For the text-containing cell, return its midpoint in [x, y] coordinate format. 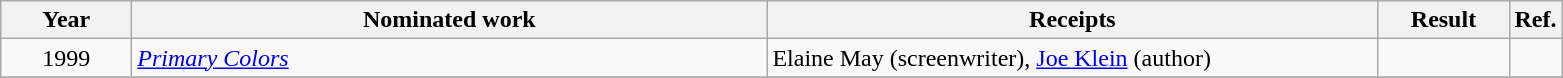
Nominated work [450, 20]
Result [1444, 20]
Year [66, 20]
Primary Colors [450, 58]
1999 [66, 58]
Ref. [1536, 20]
Receipts [1072, 20]
Elaine May (screenwriter), Joe Klein (author) [1072, 58]
